Return the (X, Y) coordinate for the center point of the cell that contains the specified text.  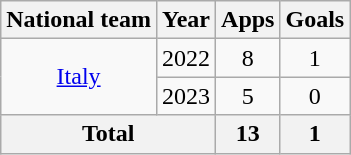
Goals (315, 20)
2022 (186, 58)
13 (248, 134)
8 (248, 58)
Italy (79, 77)
Total (108, 134)
Apps (248, 20)
0 (315, 96)
National team (79, 20)
2023 (186, 96)
5 (248, 96)
Year (186, 20)
